Provide the [x, y] coordinate of the cell's center where the given text is located.  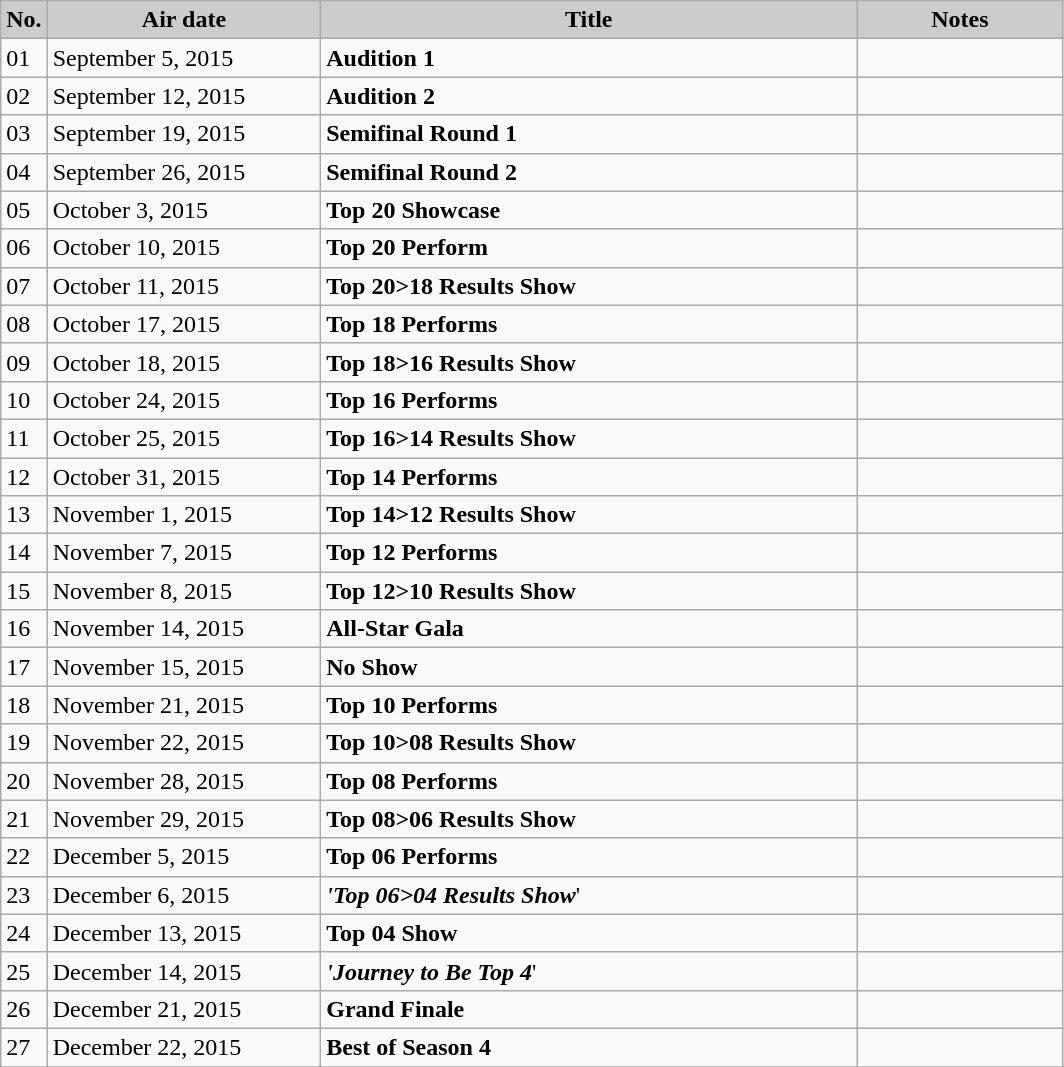
07 [24, 286]
23 [24, 895]
Top 10 Performs [589, 705]
November 21, 2015 [184, 705]
19 [24, 743]
November 29, 2015 [184, 819]
Top 16 Performs [589, 400]
Title [589, 20]
18 [24, 705]
September 5, 2015 [184, 58]
12 [24, 477]
20 [24, 781]
01 [24, 58]
Grand Finale [589, 1009]
Semifinal Round 2 [589, 172]
October 11, 2015 [184, 286]
Top 04 Show [589, 933]
Top 12>10 Results Show [589, 591]
09 [24, 362]
September 12, 2015 [184, 96]
December 6, 2015 [184, 895]
October 25, 2015 [184, 438]
Top 14>12 Results Show [589, 515]
Top 18 Performs [589, 324]
No Show [589, 667]
November 8, 2015 [184, 591]
Top 08>06 Results Show [589, 819]
Top 20>18 Results Show [589, 286]
Top 06 Performs [589, 857]
02 [24, 96]
22 [24, 857]
03 [24, 134]
25 [24, 971]
November 15, 2015 [184, 667]
17 [24, 667]
December 22, 2015 [184, 1047]
October 3, 2015 [184, 210]
16 [24, 629]
27 [24, 1047]
Audition 2 [589, 96]
Best of Season 4 [589, 1047]
November 1, 2015 [184, 515]
Semifinal Round 1 [589, 134]
December 13, 2015 [184, 933]
04 [24, 172]
10 [24, 400]
Top 10>08 Results Show [589, 743]
21 [24, 819]
15 [24, 591]
Top 14 Performs [589, 477]
November 7, 2015 [184, 553]
11 [24, 438]
Audition 1 [589, 58]
October 18, 2015 [184, 362]
November 14, 2015 [184, 629]
Top 08 Performs [589, 781]
Air date [184, 20]
December 5, 2015 [184, 857]
13 [24, 515]
October 10, 2015 [184, 248]
Top 18>16 Results Show [589, 362]
08 [24, 324]
Top 16>14 Results Show [589, 438]
14 [24, 553]
September 19, 2015 [184, 134]
October 17, 2015 [184, 324]
06 [24, 248]
December 14, 2015 [184, 971]
Top 20 Perform [589, 248]
26 [24, 1009]
'Top 06>04 Results Show' [589, 895]
November 22, 2015 [184, 743]
All-Star Gala [589, 629]
October 31, 2015 [184, 477]
24 [24, 933]
No. [24, 20]
Notes [960, 20]
Top 12 Performs [589, 553]
November 28, 2015 [184, 781]
October 24, 2015 [184, 400]
'Journey to Be Top 4' [589, 971]
September 26, 2015 [184, 172]
05 [24, 210]
Top 20 Showcase [589, 210]
December 21, 2015 [184, 1009]
